Determine the (x, y) coordinate at the center of the cell enclosing the given text.  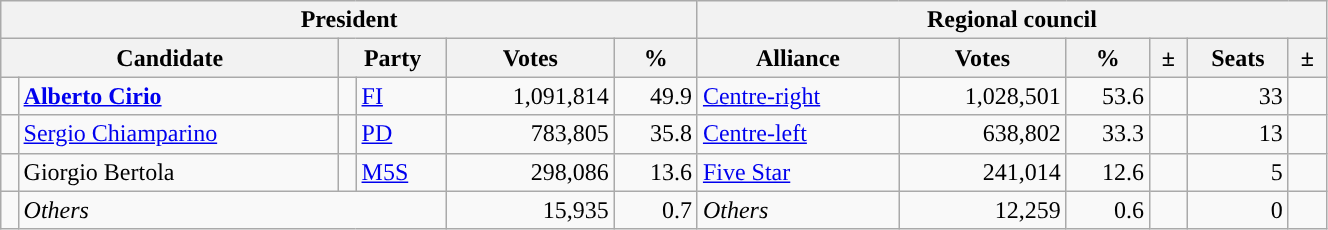
33 (1238, 96)
0.6 (1108, 210)
15,935 (531, 210)
Seats (1238, 58)
Party (393, 58)
638,802 (983, 134)
Alberto Cirio (178, 96)
1,028,501 (983, 96)
5 (1238, 172)
Alliance (798, 58)
298,086 (531, 172)
Centre-left (798, 134)
1,091,814 (531, 96)
13.6 (656, 172)
President (350, 20)
Five Star (798, 172)
Centre-right (798, 96)
53.6 (1108, 96)
Regional council (1012, 20)
783,805 (531, 134)
49.9 (656, 96)
0.7 (656, 210)
PD (401, 134)
35.8 (656, 134)
Sergio Chiamparino (178, 134)
FI (401, 96)
13 (1238, 134)
33.3 (1108, 134)
0 (1238, 210)
M5S (401, 172)
12,259 (983, 210)
Giorgio Bertola (178, 172)
Candidate (170, 58)
241,014 (983, 172)
12.6 (1108, 172)
